Return the [X, Y] coordinate for the center point of the cell that contains the specified text.  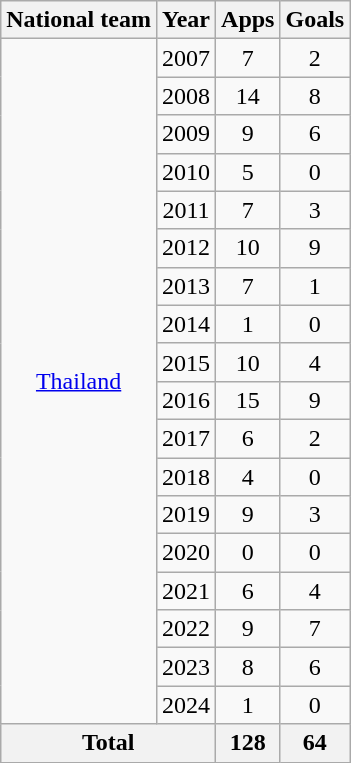
2020 [186, 553]
National team [79, 20]
2024 [186, 705]
Apps [248, 20]
2007 [186, 58]
128 [248, 743]
15 [248, 400]
2021 [186, 591]
2008 [186, 96]
2016 [186, 400]
2022 [186, 629]
64 [315, 743]
2013 [186, 286]
2018 [186, 477]
2015 [186, 362]
2014 [186, 324]
Year [186, 20]
2019 [186, 515]
2017 [186, 438]
2012 [186, 248]
2009 [186, 134]
14 [248, 96]
Goals [315, 20]
Thailand [79, 382]
2010 [186, 172]
2023 [186, 667]
2011 [186, 210]
5 [248, 172]
Total [108, 743]
